Determine the (x, y) coordinate at the center of the cell enclosing the given text.  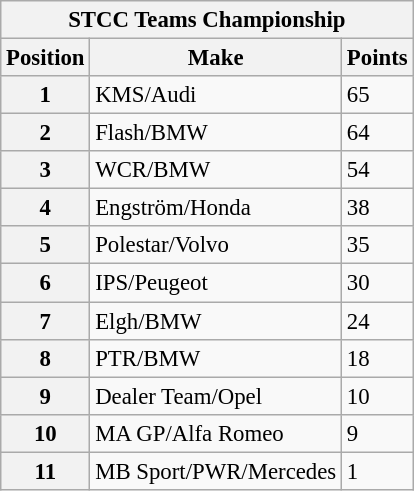
STCC Teams Championship (207, 20)
Make (216, 58)
Points (378, 58)
4 (46, 208)
24 (378, 321)
2 (46, 133)
11 (46, 471)
PTR/BMW (216, 358)
IPS/Peugeot (216, 283)
7 (46, 321)
Engström/Honda (216, 208)
MA GP/Alfa Romeo (216, 433)
35 (378, 245)
6 (46, 283)
8 (46, 358)
30 (378, 283)
Polestar/Volvo (216, 245)
3 (46, 170)
Flash/BMW (216, 133)
Elgh/BMW (216, 321)
18 (378, 358)
KMS/Audi (216, 95)
WCR/BMW (216, 170)
38 (378, 208)
Dealer Team/Opel (216, 396)
54 (378, 170)
64 (378, 133)
5 (46, 245)
65 (378, 95)
MB Sport/PWR/Mercedes (216, 471)
Position (46, 58)
